Locate the cell with the specified text and output its [x, y] center coordinate. 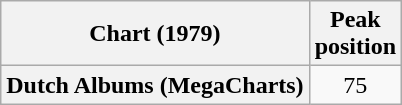
75 [355, 85]
Chart (1979) [155, 34]
Dutch Albums (MegaCharts) [155, 85]
Peakposition [355, 34]
